Detect which cell encompasses the target text, then output its (x, y) center coordinate. 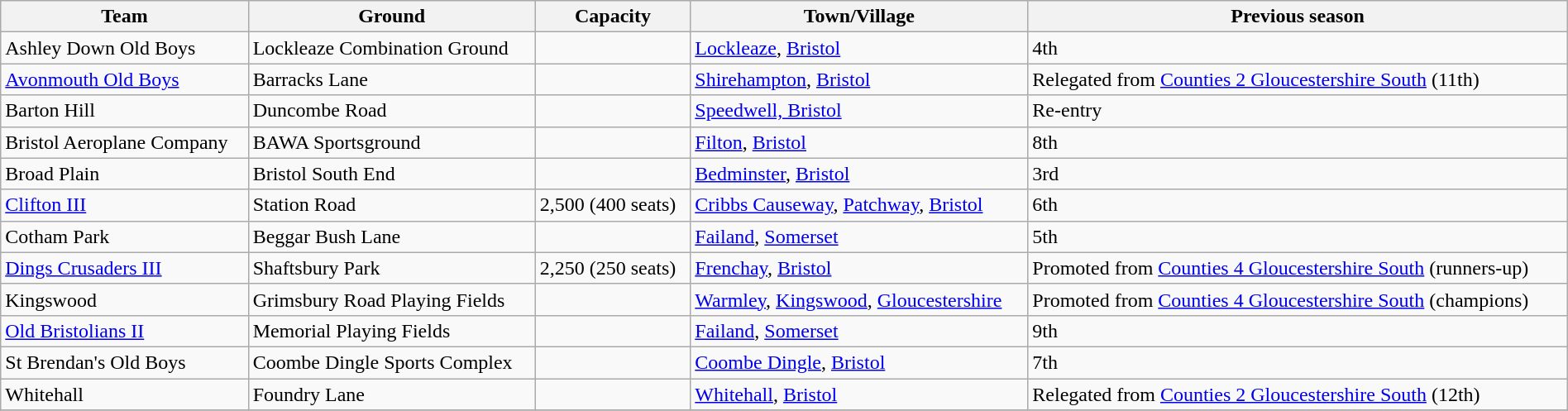
Team (124, 17)
Ashley Down Old Boys (124, 48)
Beggar Bush Lane (392, 237)
9th (1298, 331)
Foundry Lane (392, 394)
Whitehall (124, 394)
7th (1298, 362)
Coombe Dingle Sports Complex (392, 362)
Cotham Park (124, 237)
Dings Crusaders III (124, 268)
2,500 (400 seats) (613, 205)
Station Road (392, 205)
Grimsbury Road Playing Fields (392, 299)
4th (1298, 48)
Cribbs Causeway, Patchway, Bristol (859, 205)
Lockleaze Combination Ground (392, 48)
Promoted from Counties 4 Gloucestershire South (runners-up) (1298, 268)
Re-entry (1298, 111)
Relegated from Counties 2 Gloucestershire South (11th) (1298, 79)
6th (1298, 205)
2,250 (250 seats) (613, 268)
Barton Hill (124, 111)
Relegated from Counties 2 Gloucestershire South (12th) (1298, 394)
Old Bristolians II (124, 331)
St Brendan's Old Boys (124, 362)
Duncombe Road (392, 111)
5th (1298, 237)
Speedwell, Bristol (859, 111)
Broad Plain (124, 174)
Clifton III (124, 205)
Kingswood (124, 299)
Previous season (1298, 17)
Bedminster, Bristol (859, 174)
Avonmouth Old Boys (124, 79)
Lockleaze, Bristol (859, 48)
8th (1298, 142)
Warmley, Kingswood, Gloucestershire (859, 299)
Frenchay, Bristol (859, 268)
Town/Village (859, 17)
Coombe Dingle, Bristol (859, 362)
3rd (1298, 174)
Bristol South End (392, 174)
Memorial Playing Fields (392, 331)
Capacity (613, 17)
Barracks Lane (392, 79)
Shaftsbury Park (392, 268)
Whitehall, Bristol (859, 394)
Bristol Aeroplane Company (124, 142)
Ground (392, 17)
Promoted from Counties 4 Gloucestershire South (champions) (1298, 299)
Shirehampton, Bristol (859, 79)
BAWA Sportsground (392, 142)
Filton, Bristol (859, 142)
